Return the [x, y] coordinate for the center point of the cell that contains the specified text.  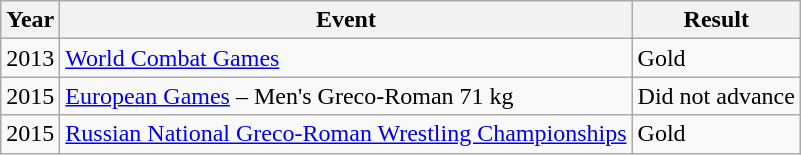
Year [30, 20]
Russian National Greco-Roman Wrestling Championships [346, 134]
Event [346, 20]
World Combat Games [346, 58]
European Games – Men's Greco-Roman 71 kg [346, 96]
Result [716, 20]
2013 [30, 58]
Did not advance [716, 96]
